Locate the cell with the specified text and output its [x, y] center coordinate. 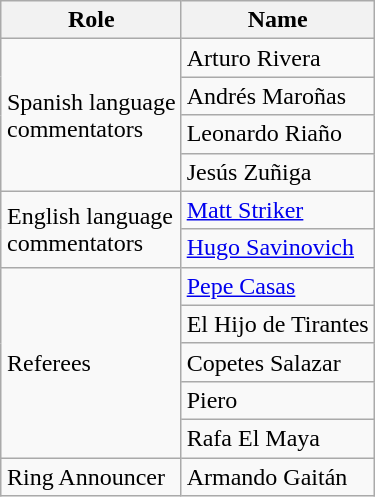
Copetes Salazar [278, 362]
Piero [278, 400]
El Hijo de Tirantes [278, 324]
Name [278, 20]
Spanish languagecommentators [91, 115]
Rafa El Maya [278, 438]
Ring Announcer [91, 477]
Leonardo Riaño [278, 134]
Armando Gaitán [278, 477]
Matt Striker [278, 210]
Role [91, 20]
English languagecommentators [91, 229]
Hugo Savinovich [278, 248]
Andrés Maroñas [278, 96]
Referees [91, 362]
Arturo Rivera [278, 58]
Pepe Casas [278, 286]
Jesús Zuñiga [278, 172]
